Detect which cell encompasses the target text, then output its (X, Y) center coordinate. 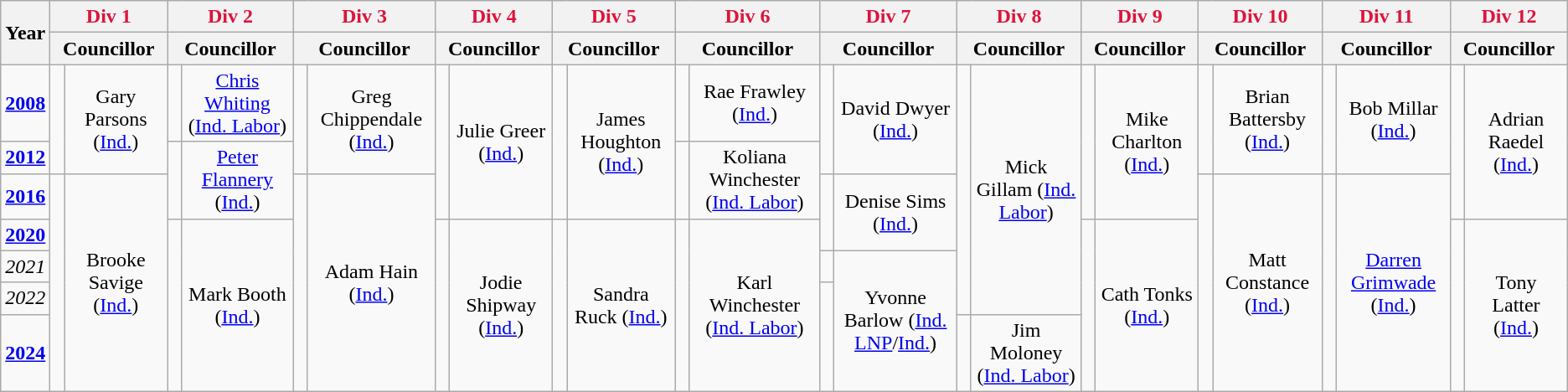
Brooke Savige (Ind.) (116, 282)
Div 5 (614, 17)
Greg Chippendale (Ind.) (372, 119)
Div 9 (1140, 17)
Tony Latter (Ind.) (1516, 305)
2016 (25, 196)
Div 6 (747, 17)
Div 1 (109, 17)
Bob Millar (Ind.) (1394, 119)
Cath Tonks (Ind.) (1148, 305)
Peter Flannery (Ind.) (238, 180)
Gary Parsons (Ind.) (116, 119)
Brian Battersby (Ind.) (1268, 119)
Year (25, 33)
Div 11 (1387, 17)
Div 7 (888, 17)
Chris Whiting (Ind. Labor) (238, 103)
Matt Constance (Ind.) (1268, 282)
Darren Grimwade (Ind.) (1394, 282)
2022 (25, 298)
Rae Frawley (Ind.) (755, 103)
2020 (25, 235)
Yvonne Barlow (Ind. LNP/Ind.) (895, 321)
David Dwyer (Ind.) (895, 119)
Div 10 (1261, 17)
2024 (25, 353)
2008 (25, 103)
Div 4 (494, 17)
2012 (25, 157)
Adrian Raedel (Ind.) (1516, 142)
Koliana Winchester (Ind. Labor) (755, 180)
Adam Hain (Ind.) (372, 282)
Julie Greer (Ind.) (501, 142)
Karl Winchester (Ind. Labor) (755, 305)
James Houghton (Ind.) (622, 142)
Sandra Ruck (Ind.) (622, 305)
Jim Moloney (Ind. Labor) (1026, 353)
Mark Booth (Ind.) (238, 305)
Div 12 (1509, 17)
Jodie Shipway (Ind.) (501, 305)
Mike Charlton (Ind.) (1148, 142)
2021 (25, 266)
Div 2 (230, 17)
Mick Gillam (Ind. Labor) (1026, 189)
Div 8 (1019, 17)
Div 3 (364, 17)
Denise Sims (Ind.) (895, 212)
